Determine the (x, y) coordinate at the center of the cell enclosing the given text.  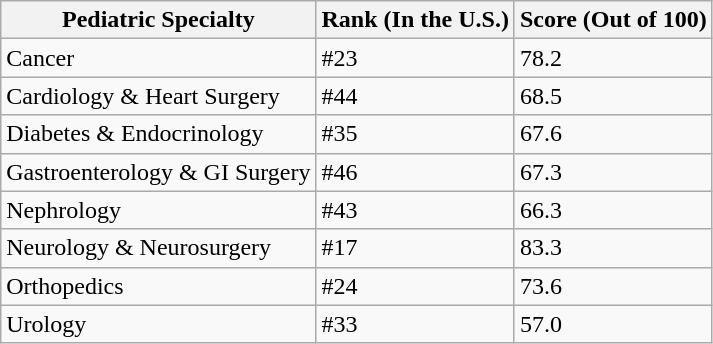
67.6 (613, 134)
Nephrology (158, 210)
57.0 (613, 324)
78.2 (613, 58)
66.3 (613, 210)
#43 (415, 210)
Cancer (158, 58)
68.5 (613, 96)
Score (Out of 100) (613, 20)
Urology (158, 324)
#17 (415, 248)
Orthopedics (158, 286)
#46 (415, 172)
Rank (In the U.S.) (415, 20)
Diabetes & Endocrinology (158, 134)
83.3 (613, 248)
#35 (415, 134)
67.3 (613, 172)
Cardiology & Heart Surgery (158, 96)
#33 (415, 324)
73.6 (613, 286)
#23 (415, 58)
#44 (415, 96)
#24 (415, 286)
Neurology & Neurosurgery (158, 248)
Gastroenterology & GI Surgery (158, 172)
Pediatric Specialty (158, 20)
